Provide the [x, y] coordinate of the cell's center where the given text is located.  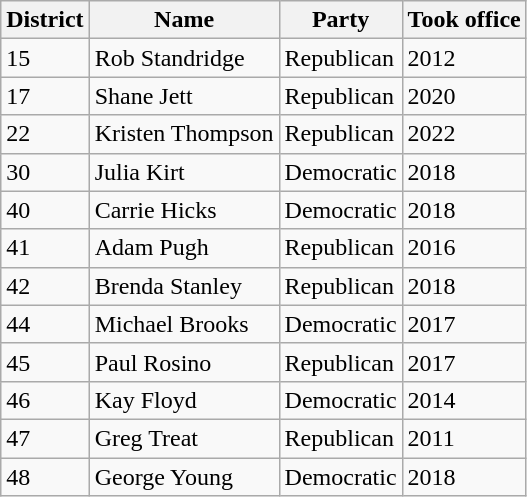
George Young [184, 477]
Michael Brooks [184, 324]
Party [340, 20]
40 [45, 210]
Julia Kirt [184, 172]
Adam Pugh [184, 248]
Greg Treat [184, 438]
2022 [464, 134]
2016 [464, 248]
2014 [464, 400]
Took office [464, 20]
Paul Rosino [184, 362]
15 [45, 58]
30 [45, 172]
2011 [464, 438]
Kay Floyd [184, 400]
48 [45, 477]
Kristen Thompson [184, 134]
Carrie Hicks [184, 210]
Rob Standridge [184, 58]
Shane Jett [184, 96]
44 [45, 324]
47 [45, 438]
41 [45, 248]
2012 [464, 58]
Name [184, 20]
District [45, 20]
46 [45, 400]
45 [45, 362]
17 [45, 96]
22 [45, 134]
42 [45, 286]
Brenda Stanley [184, 286]
2020 [464, 96]
